Search for the cell housing the specified text and yield its (x, y) center coordinate. 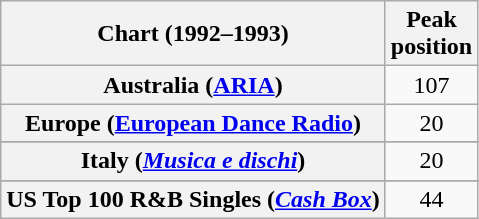
44 (431, 199)
107 (431, 85)
Chart (1992–1993) (194, 34)
US Top 100 R&B Singles (Cash Box) (194, 199)
Australia (ARIA) (194, 85)
Europe (European Dance Radio) (194, 123)
Italy (Musica e dischi) (194, 161)
Peakposition (431, 34)
